Extract the [x, y] coordinate from the center of the cell holding the provided text.  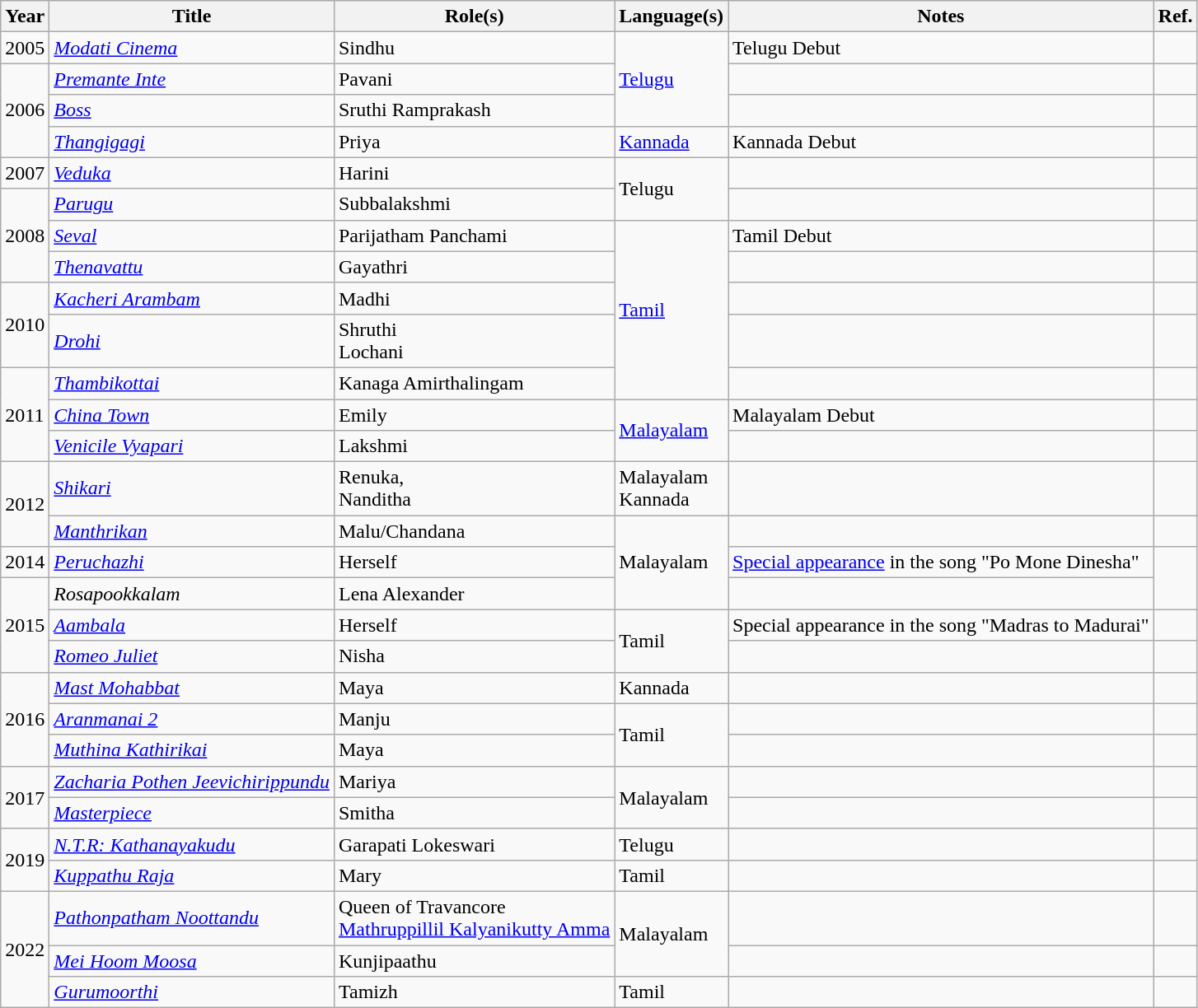
N.T.R: Kathanayakudu [192, 844]
Queen of Travancore Mathruppillil Kalyanikutty Amma [474, 917]
2017 [25, 797]
2010 [25, 324]
Manthrikan [192, 531]
Aambala [192, 625]
Lena Alexander [474, 594]
2022 [25, 949]
2014 [25, 562]
Muthina Kathirikai [192, 750]
Emily [474, 414]
Mei Hoom Moosa [192, 961]
Parugu [192, 204]
Seval [192, 236]
Pavani [474, 79]
Year [25, 16]
Drohi [192, 341]
Special appearance in the song "Po Mone Dinesha" [941, 562]
Sruthi Ramprakash [474, 110]
Smitha [474, 813]
Romeo Juliet [192, 656]
2006 [25, 110]
Subbalakshmi [474, 204]
ShruthiLochani [474, 341]
Garapati Lokeswari [474, 844]
2012 [25, 504]
2008 [25, 236]
Peruchazhi [192, 562]
2016 [25, 719]
Pathonpatham Noottandu [192, 917]
Shikari [192, 489]
Boss [192, 110]
Gurumoorthi [192, 992]
Tamil Debut [941, 236]
Premante Inte [192, 79]
Kacheri Arambam [192, 298]
Veduka [192, 173]
2011 [25, 414]
Role(s) [474, 16]
Kanaga Amirthalingam [474, 383]
Thambikottai [192, 383]
Thenavattu [192, 267]
Venicile Vyapari [192, 446]
Sindhu [474, 48]
Kannada Debut [941, 142]
Zacharia Pothen Jeevichirippundu [192, 782]
Harini [474, 173]
Rosapookkalam [192, 594]
Telugu Debut [941, 48]
Mariya [474, 782]
2015 [25, 625]
Special appearance in the song "Madras to Madurai" [941, 625]
Kuppathu Raja [192, 875]
Mast Mohabbat [192, 688]
Renuka,Nanditha [474, 489]
MalayalamKannada [672, 489]
Language(s) [672, 16]
Title [192, 16]
Madhi [474, 298]
Parijatham Panchami [474, 236]
Kunjipaathu [474, 961]
Aranmanai 2 [192, 719]
Manju [474, 719]
Mary [474, 875]
Priya [474, 142]
Modati Cinema [192, 48]
Tamizh [474, 992]
2019 [25, 860]
Malayalam Debut [941, 414]
Ref. [1175, 16]
2005 [25, 48]
Masterpiece [192, 813]
Thangigagi [192, 142]
Gayathri [474, 267]
Malu/Chandana [474, 531]
China Town [192, 414]
Notes [941, 16]
2007 [25, 173]
Lakshmi [474, 446]
Nisha [474, 656]
